Extract the (X, Y) coordinate from the center of the cell holding the provided text.  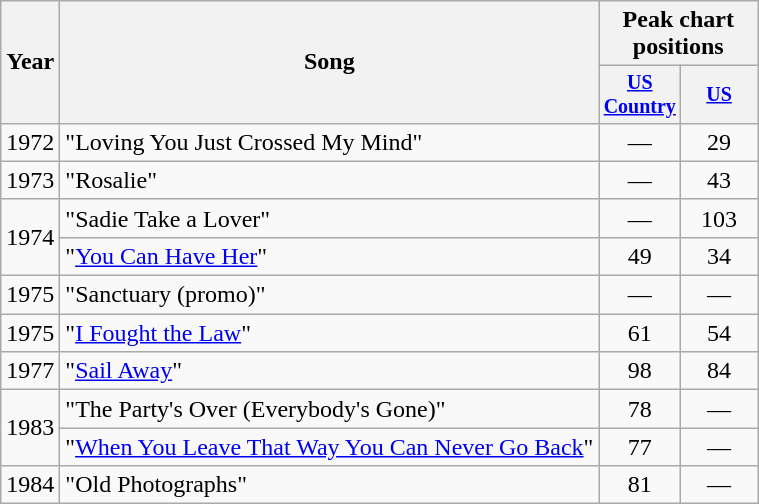
98 (640, 371)
43 (720, 180)
"Sadie Take a Lover" (330, 218)
Peak chartpositions (678, 34)
61 (640, 333)
"Sanctuary (promo)" (330, 295)
84 (720, 371)
1977 (30, 371)
81 (640, 485)
Song (330, 62)
1974 (30, 237)
"The Party's Over (Everybody's Gone)" (330, 409)
78 (640, 409)
Year (30, 62)
1984 (30, 485)
54 (720, 333)
34 (720, 256)
29 (720, 142)
1972 (30, 142)
"Sail Away" (330, 371)
US Country (640, 94)
"Loving You Just Crossed My Mind" (330, 142)
"Rosalie" (330, 180)
"Old Photographs" (330, 485)
77 (640, 447)
"I Fought the Law" (330, 333)
US (720, 94)
"You Can Have Her" (330, 256)
1973 (30, 180)
49 (640, 256)
103 (720, 218)
"When You Leave That Way You Can Never Go Back" (330, 447)
1983 (30, 428)
